Output the (x, y) coordinate of the center of the cell containing the given text.  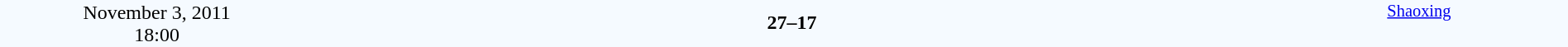
November 3, 201118:00 (157, 23)
27–17 (791, 22)
Shaoxing (1419, 23)
